For the text-containing cell, return its midpoint in (x, y) coordinate format. 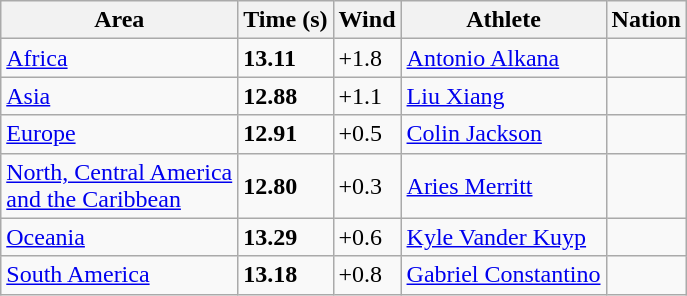
12.80 (286, 186)
North, Central Americaand the Caribbean (120, 186)
Gabriel Constantino (504, 275)
+0.5 (367, 134)
+1.1 (367, 96)
Asia (120, 96)
Europe (120, 134)
13.29 (286, 237)
Antonio Alkana (504, 58)
+0.3 (367, 186)
Kyle Vander Kuyp (504, 237)
12.91 (286, 134)
Africa (120, 58)
Colin Jackson (504, 134)
Time (s) (286, 20)
Nation (646, 20)
13.18 (286, 275)
South America (120, 275)
Liu Xiang (504, 96)
Oceania (120, 237)
+0.6 (367, 237)
+1.8 (367, 58)
+0.8 (367, 275)
13.11 (286, 58)
12.88 (286, 96)
Athlete (504, 20)
Aries Merritt (504, 186)
Area (120, 20)
Wind (367, 20)
